Capture the cell that displays the provided text and extract its [X, Y] central coordinate. 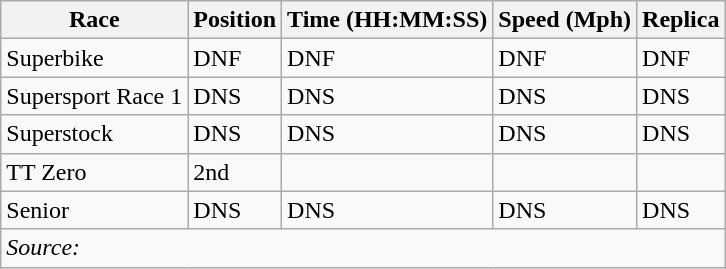
Superstock [94, 134]
Position [235, 20]
Supersport Race 1 [94, 96]
Speed (Mph) [565, 20]
Race [94, 20]
Replica [681, 20]
Source: [363, 248]
Superbike [94, 58]
Time (HH:MM:SS) [388, 20]
2nd [235, 172]
Senior [94, 210]
TT Zero [94, 172]
